From the cell containing the given text, extract its center point as (x, y) coordinate. 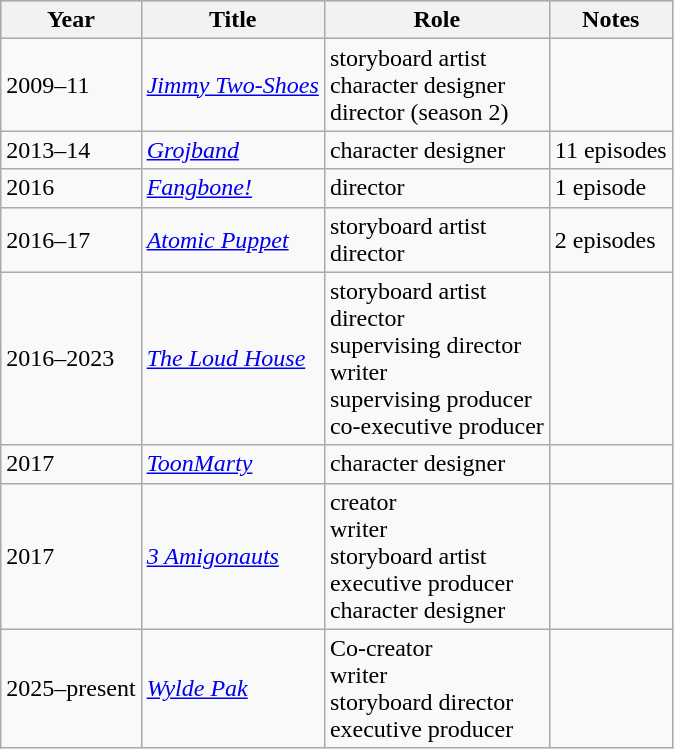
Atomic Puppet (232, 240)
The Loud House (232, 358)
Fangbone! (232, 188)
ToonMarty (232, 464)
Notes (610, 20)
2016–17 (71, 240)
director (436, 188)
2009–11 (71, 85)
Year (71, 20)
11 episodes (610, 150)
Role (436, 20)
storyboard artistdirectorsupervising directorwritersupervising producerco-executive producer (436, 358)
Grojband (232, 150)
Co-creatorwriterstoryboard directorexecutive producer (436, 688)
creatorwriterstoryboard artistexecutive producercharacter designer (436, 556)
storyboard artistcharacter designerdirector (season 2) (436, 85)
storyboard artistdirector (436, 240)
2 episodes (610, 240)
Jimmy Two-Shoes (232, 85)
3 Amigonauts (232, 556)
Title (232, 20)
2013–14 (71, 150)
2016–2023 (71, 358)
2016 (71, 188)
Wylde Pak (232, 688)
1 episode (610, 188)
2025–present (71, 688)
